Extract the (X, Y) coordinate from the center of the cell holding the provided text.  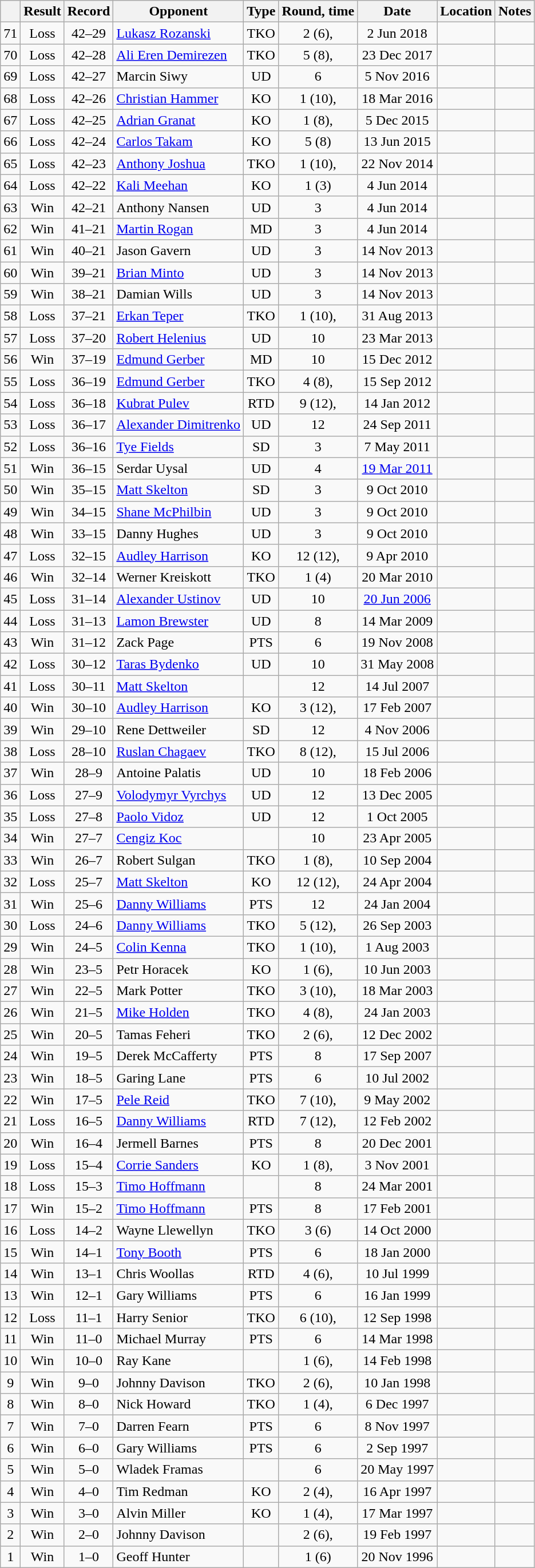
5 (12), (318, 925)
1 (10, 1557)
Carlos Takam (179, 142)
15 Sep 2012 (397, 381)
32 (10, 882)
64 (10, 185)
18 Feb 2006 (397, 773)
36–16 (89, 447)
54 (10, 403)
39–21 (89, 273)
Serdar Uysal (179, 468)
23 Mar 2013 (397, 338)
14 Jan 2012 (397, 403)
Michael Murray (179, 1339)
18 Mar 2016 (397, 98)
4–0 (89, 1491)
17 Sep 2007 (397, 1056)
Damian Wills (179, 295)
7 (10, 1426)
Volodymyr Vyrchys (179, 795)
Robert Sulgan (179, 860)
Record (89, 11)
25–6 (89, 904)
15 Dec 2012 (397, 360)
2 (4), (318, 1491)
Location (466, 11)
29–10 (89, 730)
31–12 (89, 643)
24 (10, 1056)
22–5 (89, 991)
42–26 (89, 98)
9 (12), (318, 403)
28–9 (89, 773)
17 Feb 2007 (397, 708)
12 Sep 1998 (397, 1317)
35–15 (89, 490)
13 Jun 2015 (397, 142)
Kubrat Pulev (179, 403)
9 Apr 2010 (397, 555)
18 Mar 2003 (397, 991)
Chris Woollas (179, 1273)
12 Feb 2002 (397, 1121)
31 May 2008 (397, 664)
23 Apr 2005 (397, 838)
14–2 (89, 1230)
27–7 (89, 838)
Tamas Feheri (179, 1034)
5 Nov 2016 (397, 77)
24–5 (89, 947)
17–5 (89, 1100)
30–10 (89, 708)
27–8 (89, 817)
Mark Potter (179, 991)
17 (10, 1208)
47 (10, 555)
2–0 (89, 1535)
2 (10, 1535)
10 Jun 2003 (397, 969)
34–15 (89, 512)
19 Mar 2011 (397, 468)
37 (10, 773)
30–12 (89, 664)
Lamon Brewster (179, 620)
6 (10), (318, 1317)
20 Nov 1996 (397, 1557)
14 Jul 2007 (397, 686)
24 Jan 2004 (397, 904)
8–0 (89, 1404)
4 Nov 2006 (397, 730)
13–1 (89, 1273)
1–0 (89, 1557)
10 Jul 1999 (397, 1273)
36–17 (89, 425)
Geoff Hunter (179, 1557)
Notes (514, 11)
24 Jan 2003 (397, 1013)
11–0 (89, 1339)
Type (261, 11)
68 (10, 98)
18–5 (89, 1078)
16 Apr 1997 (397, 1491)
8 (12), (318, 751)
42 (10, 664)
71 (10, 33)
60 (10, 273)
Robert Helenius (179, 338)
Anthony Joshua (179, 164)
37–21 (89, 316)
63 (10, 207)
Lukasz Rozanski (179, 33)
12 Dec 2002 (397, 1034)
Antoine Palatis (179, 773)
10 Sep 2004 (397, 860)
26 (10, 1013)
6–0 (89, 1448)
Ali Eren Demirezen (179, 55)
22 Nov 2014 (397, 164)
46 (10, 577)
42–23 (89, 164)
51 (10, 468)
1 Oct 2005 (397, 817)
23–5 (89, 969)
Zack Page (179, 643)
Taras Bydenko (179, 664)
56 (10, 360)
49 (10, 512)
1 (3) (318, 185)
14 Feb 1998 (397, 1361)
34 (10, 838)
2 Sep 1997 (397, 1448)
11–1 (89, 1317)
18 Jan 2000 (397, 1252)
19 (10, 1165)
Jason Gavern (179, 250)
61 (10, 250)
4 (6), (318, 1273)
29 (10, 947)
Paolo Vidoz (179, 817)
23 Dec 2017 (397, 55)
17 Mar 1997 (397, 1513)
44 (10, 620)
Round, time (318, 11)
Wayne Llewellyn (179, 1230)
15–2 (89, 1208)
9 May 2002 (397, 1100)
28 (10, 969)
5 (10, 1470)
42–28 (89, 55)
Kali Meehan (179, 185)
Derek McCafferty (179, 1056)
5 Dec 2015 (397, 120)
25 (10, 1034)
16–5 (89, 1121)
16 Jan 1999 (397, 1295)
Christian Hammer (179, 98)
53 (10, 425)
Petr Horacek (179, 969)
Mike Holden (179, 1013)
Date (397, 11)
66 (10, 142)
Marcin Siwy (179, 77)
20 May 1997 (397, 1470)
13 Dec 2005 (397, 795)
19 Nov 2008 (397, 643)
26–7 (89, 860)
Ruslan Chagaev (179, 751)
Danny Hughes (179, 534)
38 (10, 751)
9 (10, 1383)
39 (10, 730)
30 (10, 925)
Ray Kane (179, 1361)
20 Jun 2006 (397, 599)
24 Apr 2004 (397, 882)
Result (42, 11)
10 Jan 1998 (397, 1383)
Harry Senior (179, 1317)
42–21 (89, 207)
16 (10, 1230)
7–0 (89, 1426)
27 (10, 991)
42–27 (89, 77)
41 (10, 686)
22 (10, 1100)
37–20 (89, 338)
3 Nov 2001 (397, 1165)
21 (10, 1121)
Pele Reid (179, 1100)
Werner Kreiskott (179, 577)
14 (10, 1273)
Tony Booth (179, 1252)
1 Aug 2003 (397, 947)
10 Jul 2002 (397, 1078)
28–10 (89, 751)
43 (10, 643)
40–21 (89, 250)
21–5 (89, 1013)
Corrie Sanders (179, 1165)
Martin Rogan (179, 229)
57 (10, 338)
42–29 (89, 33)
33–15 (89, 534)
20 (10, 1143)
15–4 (89, 1165)
Tye Fields (179, 447)
25–7 (89, 882)
59 (10, 295)
31–13 (89, 620)
3 (10), (318, 991)
2 Jun 2018 (397, 33)
17 Feb 2001 (397, 1208)
18 (10, 1187)
40 (10, 708)
3–0 (89, 1513)
Wladek Framas (179, 1470)
32–15 (89, 555)
20 Mar 2010 (397, 577)
Alexander Ustinov (179, 599)
52 (10, 447)
Cengiz Koc (179, 838)
15 (10, 1252)
27–9 (89, 795)
42–25 (89, 120)
10–0 (89, 1361)
Jermell Barnes (179, 1143)
8 Nov 1997 (397, 1426)
35 (10, 817)
Garing Lane (179, 1078)
5–0 (89, 1470)
Erkan Teper (179, 316)
Darren Fearn (179, 1426)
12–1 (89, 1295)
48 (10, 534)
3 (6) (318, 1230)
55 (10, 381)
36 (10, 795)
3 (12), (318, 708)
19 Feb 1997 (397, 1535)
5 (8) (318, 142)
Rene Dettweiler (179, 730)
14–1 (89, 1252)
Tim Redman (179, 1491)
5 (8), (318, 55)
20 Dec 2001 (397, 1143)
42–22 (89, 185)
31–14 (89, 599)
11 (10, 1339)
Shane McPhilbin (179, 512)
31 (10, 904)
Alvin Miller (179, 1513)
24 Mar 2001 (397, 1187)
Alexander Dimitrenko (179, 425)
Colin Kenna (179, 947)
9–0 (89, 1383)
14 Mar 1998 (397, 1339)
30–11 (89, 686)
6 Dec 1997 (397, 1404)
32–14 (89, 577)
33 (10, 860)
24–6 (89, 925)
Anthony Nansen (179, 207)
65 (10, 164)
58 (10, 316)
36–15 (89, 468)
7 (12), (318, 1121)
31 Aug 2013 (397, 316)
69 (10, 77)
15–3 (89, 1187)
7 (10), (318, 1100)
1 (6) (318, 1557)
Opponent (179, 11)
26 Sep 2003 (397, 925)
Adrian Granat (179, 120)
38–21 (89, 295)
14 Oct 2000 (397, 1230)
14 Mar 2009 (397, 620)
36–19 (89, 381)
45 (10, 599)
20–5 (89, 1034)
70 (10, 55)
13 (10, 1295)
62 (10, 229)
19–5 (89, 1056)
16–4 (89, 1143)
50 (10, 490)
Brian Minto (179, 273)
24 Sep 2011 (397, 425)
1 (4) (318, 577)
15 Jul 2006 (397, 751)
42–24 (89, 142)
67 (10, 120)
41–21 (89, 229)
7 May 2011 (397, 447)
36–18 (89, 403)
23 (10, 1078)
37–19 (89, 360)
Nick Howard (179, 1404)
